Provide the [x, y] coordinate of the cell's center where the given text is located.  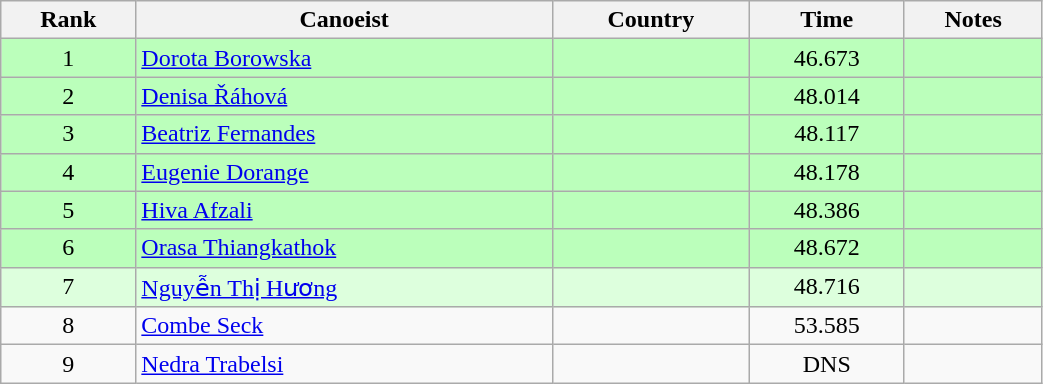
Rank [68, 20]
Hiva Afzali [344, 210]
Beatriz Fernandes [344, 134]
3 [68, 134]
Nguyễn Thị Hương [344, 287]
Time [826, 20]
48.716 [826, 287]
4 [68, 172]
Dorota Borowska [344, 58]
Canoeist [344, 20]
Eugenie Dorange [344, 172]
46.673 [826, 58]
Combe Seck [344, 326]
Nedra Trabelsi [344, 364]
Notes [973, 20]
6 [68, 248]
5 [68, 210]
53.585 [826, 326]
48.672 [826, 248]
Orasa Thiangkathok [344, 248]
DNS [826, 364]
48.178 [826, 172]
48.014 [826, 96]
Denisa Řáhová [344, 96]
7 [68, 287]
1 [68, 58]
48.386 [826, 210]
9 [68, 364]
2 [68, 96]
Country [650, 20]
8 [68, 326]
48.117 [826, 134]
